Scan for the cell matching the given text and deliver its (x, y) coordinate at center. 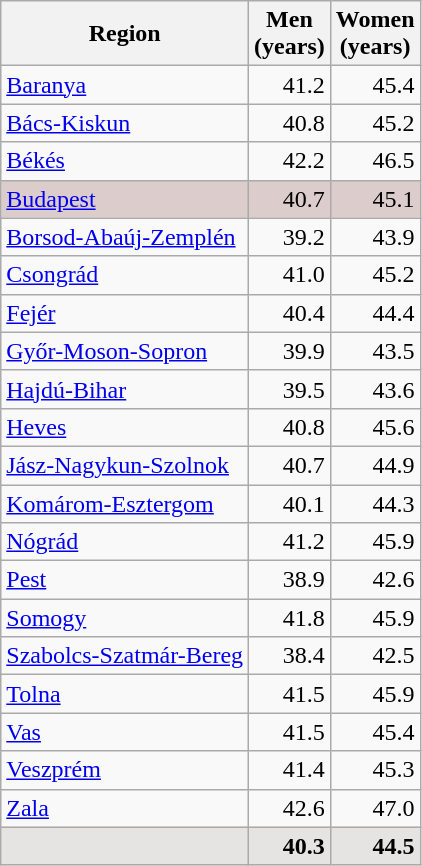
Budapest (125, 199)
Fejér (125, 313)
39.9 (290, 351)
42.2 (290, 161)
Komárom-Esztergom (125, 503)
41.0 (290, 275)
44.3 (375, 503)
43.9 (375, 237)
38.9 (290, 580)
44.5 (375, 846)
Baranya (125, 85)
41.8 (290, 618)
Győr-Moson-Sopron (125, 351)
Borsod-Abaúj-Zemplén (125, 237)
45.3 (375, 770)
45.1 (375, 199)
38.4 (290, 656)
45.6 (375, 427)
47.0 (375, 808)
Heves (125, 427)
Nógrád (125, 542)
Women(years) (375, 34)
Somogy (125, 618)
40.3 (290, 846)
40.1 (290, 503)
Jász-Nagykun-Szolnok (125, 465)
Szabolcs-Szatmár-Bereg (125, 656)
Tolna (125, 694)
Békés (125, 161)
Vas (125, 732)
42.5 (375, 656)
39.2 (290, 237)
44.4 (375, 313)
40.4 (290, 313)
43.5 (375, 351)
Veszprém (125, 770)
Men(years) (290, 34)
43.6 (375, 389)
Hajdú-Bihar (125, 389)
Zala (125, 808)
Pest (125, 580)
44.9 (375, 465)
39.5 (290, 389)
Region (125, 34)
Bács-Kiskun (125, 123)
Csongrád (125, 275)
46.5 (375, 161)
41.4 (290, 770)
